Determine the [x, y] coordinate at the center of the cell enclosing the given text.  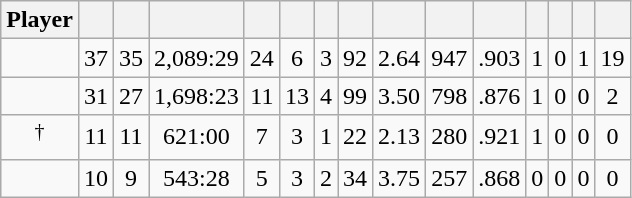
3.75 [400, 178]
7 [262, 138]
92 [356, 58]
2.13 [400, 138]
.876 [500, 96]
31 [96, 96]
27 [132, 96]
5 [262, 178]
35 [132, 58]
543:28 [197, 178]
99 [356, 96]
.868 [500, 178]
19 [612, 58]
10 [96, 178]
9 [132, 178]
3.50 [400, 96]
6 [296, 58]
2.64 [400, 58]
22 [356, 138]
37 [96, 58]
† [40, 138]
798 [450, 96]
621:00 [197, 138]
24 [262, 58]
257 [450, 178]
947 [450, 58]
2,089:29 [197, 58]
4 [326, 96]
1,698:23 [197, 96]
.921 [500, 138]
Player [40, 20]
.903 [500, 58]
280 [450, 138]
34 [356, 178]
13 [296, 96]
